Extract the (X, Y) coordinate from the center of the cell holding the provided text.  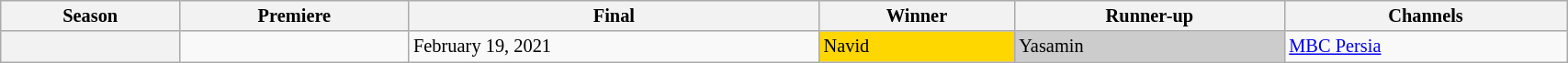
Final (614, 16)
Runner-up (1149, 16)
Premiere (295, 16)
Season (90, 16)
MBC Persia (1426, 47)
February 19, 2021 (614, 47)
Winner (917, 16)
Channels (1426, 16)
Navid (917, 47)
Yasamin (1149, 47)
